Identify which cell holds the provided text, then report its (X, Y) central coordinate. 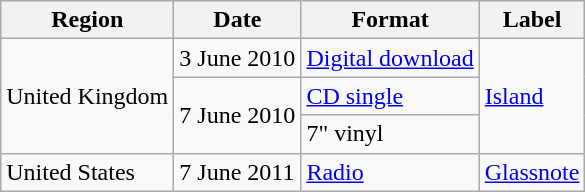
Radio (390, 172)
Format (390, 20)
CD single (390, 96)
Label (532, 20)
Region (88, 20)
Date (238, 20)
7 June 2010 (238, 115)
7" vinyl (390, 134)
United Kingdom (88, 96)
7 June 2011 (238, 172)
Digital download (390, 58)
Glassnote (532, 172)
3 June 2010 (238, 58)
United States (88, 172)
Island (532, 96)
